From the cell containing the given text, extract its center point as (X, Y) coordinate. 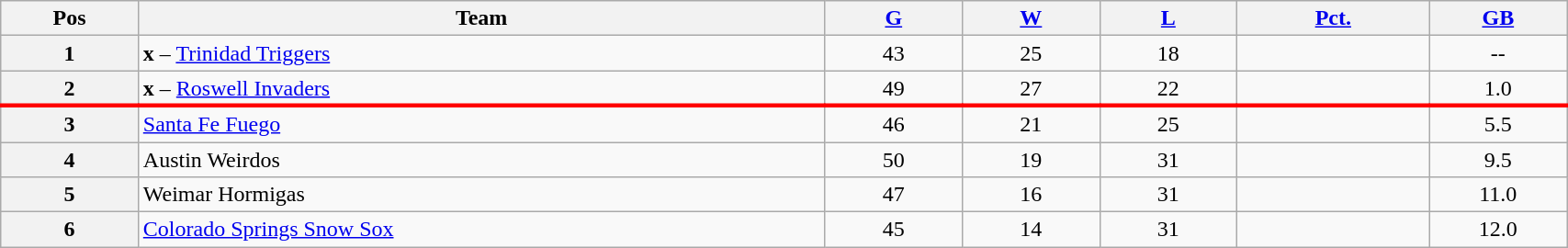
45 (894, 230)
L (1168, 18)
21 (1032, 124)
x – Trinidad Triggers (481, 53)
3 (70, 124)
5 (70, 195)
14 (1032, 230)
GB (1498, 18)
x – Roswell Invaders (481, 88)
5.5 (1498, 124)
W (1032, 18)
22 (1168, 88)
9.5 (1498, 159)
6 (70, 230)
18 (1168, 53)
43 (894, 53)
G (894, 18)
12.0 (1498, 230)
49 (894, 88)
50 (894, 159)
1.0 (1498, 88)
Team (481, 18)
Pos (70, 18)
Austin Weirdos (481, 159)
27 (1032, 88)
19 (1032, 159)
Pct. (1334, 18)
4 (70, 159)
16 (1032, 195)
47 (894, 195)
Weimar Hormigas (481, 195)
46 (894, 124)
Santa Fe Fuego (481, 124)
1 (70, 53)
Colorado Springs Snow Sox (481, 230)
2 (70, 88)
11.0 (1498, 195)
-- (1498, 53)
